Identify which cell holds the provided text, then report its [x, y] central coordinate. 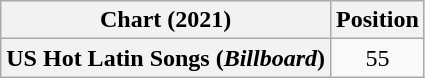
US Hot Latin Songs (Billboard) [166, 58]
55 [378, 58]
Position [378, 20]
Chart (2021) [166, 20]
